Locate the cell with the specified text and output its [x, y] center coordinate. 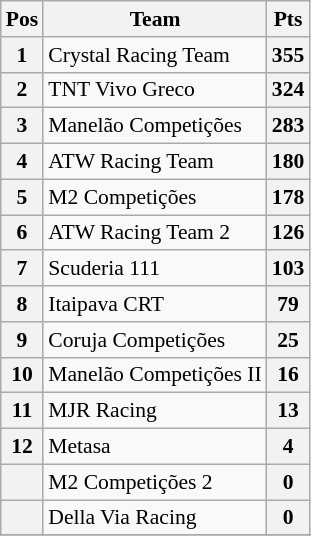
103 [288, 269]
Pos [22, 19]
Manelão Competições II [155, 375]
Coruja Competições [155, 340]
16 [288, 375]
6 [22, 233]
3 [22, 126]
355 [288, 55]
126 [288, 233]
283 [288, 126]
2 [22, 90]
11 [22, 411]
13 [288, 411]
324 [288, 90]
12 [22, 447]
8 [22, 304]
MJR Racing [155, 411]
9 [22, 340]
M2 Competições [155, 197]
Crystal Racing Team [155, 55]
ATW Racing Team 2 [155, 233]
ATW Racing Team [155, 162]
Pts [288, 19]
Metasa [155, 447]
M2 Competições 2 [155, 482]
25 [288, 340]
10 [22, 375]
TNT Vivo Greco [155, 90]
Manelão Competições [155, 126]
Della Via Racing [155, 518]
Scuderia 111 [155, 269]
1 [22, 55]
5 [22, 197]
Team [155, 19]
Itaipava CRT [155, 304]
178 [288, 197]
180 [288, 162]
79 [288, 304]
7 [22, 269]
